Detect which cell encompasses the target text, then output its [X, Y] center coordinate. 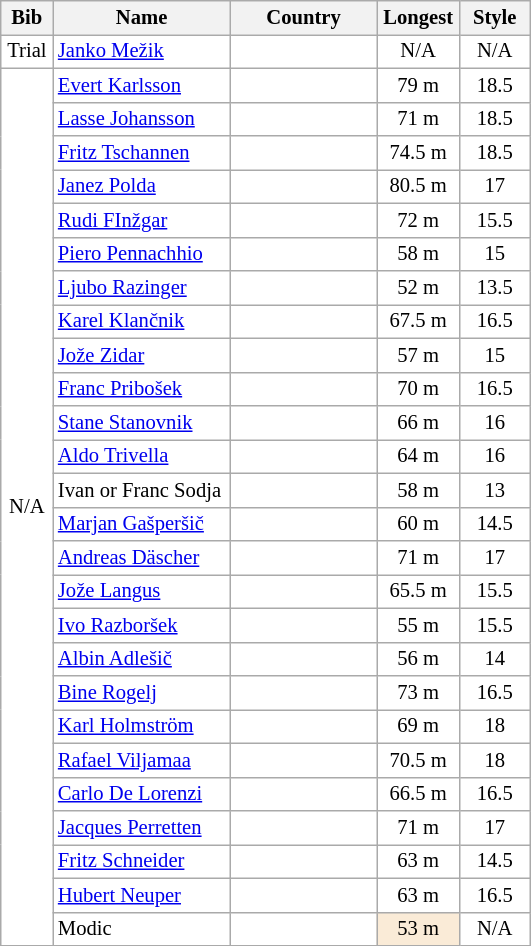
Longest [418, 17]
Aldo Trivella [142, 456]
72 m [418, 220]
Ivan or Franc Sodja [142, 490]
Andreas Däscher [142, 557]
Jože Zidar [142, 355]
Fritz Schneider [142, 861]
Karel Klančnik [142, 321]
60 m [418, 524]
Stane Stanovnik [142, 423]
Franc Pribošek [142, 389]
Hubert Neuper [142, 895]
Ljubo Razinger [142, 287]
Ivo Razboršek [142, 625]
Karl Holmström [142, 726]
66.5 m [418, 794]
Fritz Tschannen [142, 153]
13.5 [494, 287]
Modic [142, 929]
Bib [27, 17]
Marjan Gašperšič [142, 524]
Name [142, 17]
Jože Langus [142, 591]
Jacques Perretten [142, 827]
79 m [418, 85]
13 [494, 490]
73 m [418, 693]
64 m [418, 456]
80.5 m [418, 186]
Carlo De Lorenzi [142, 794]
Rudi FInžgar [142, 220]
Rafael Viljamaa [142, 760]
70.5 m [418, 760]
Bine Rogelj [142, 693]
66 m [418, 423]
56 m [418, 659]
53 m [418, 929]
Albin Adlešič [142, 659]
Janez Polda [142, 186]
Lasse Johansson [142, 119]
55 m [418, 625]
Country [304, 17]
65.5 m [418, 591]
Style [494, 17]
57 m [418, 355]
74.5 m [418, 153]
Trial [27, 51]
67.5 m [418, 321]
Janko Mežik [142, 51]
Evert Karlsson [142, 85]
14 [494, 659]
52 m [418, 287]
70 m [418, 389]
69 m [418, 726]
Piero Pennachhio [142, 254]
